Extract the [x, y] coordinate from the center of the cell holding the provided text.  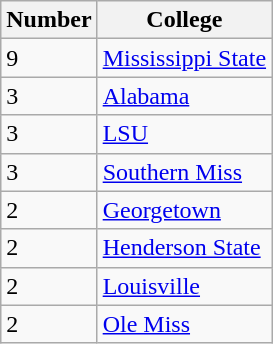
Number [49, 20]
9 [49, 58]
Louisville [184, 286]
Georgetown [184, 210]
Mississippi State [184, 58]
Henderson State [184, 248]
Southern Miss [184, 172]
College [184, 20]
Ole Miss [184, 324]
LSU [184, 134]
Alabama [184, 96]
